Determine the [X, Y] coordinate at the center of the cell enclosing the given text.  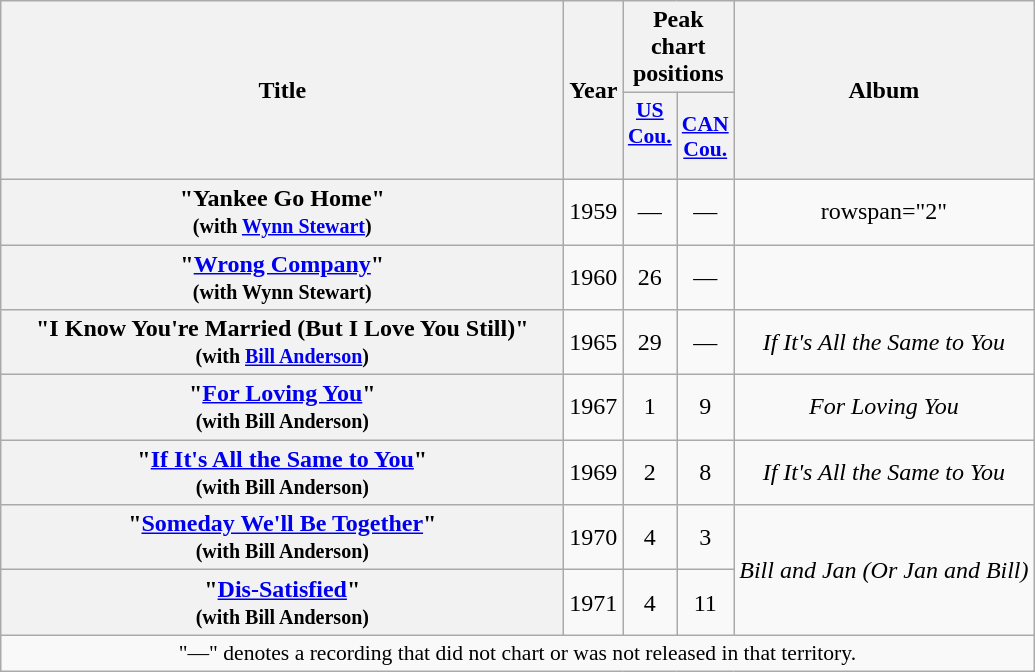
Bill and Jan (Or Jan and Bill) [884, 570]
1967 [594, 408]
Album [884, 90]
3 [706, 538]
Peak chartpositions [678, 47]
"—" denotes a recording that did not chart or was not released in that territory. [518, 653]
1960 [594, 276]
CANCou. [706, 136]
1969 [594, 472]
1959 [594, 212]
1965 [594, 342]
26 [650, 276]
For Loving You [884, 408]
"For Loving You"(with Bill Anderson) [282, 408]
rowspan="2" [884, 212]
1 [650, 408]
8 [706, 472]
29 [650, 342]
Title [282, 90]
"Yankee Go Home"(with Wynn Stewart) [282, 212]
"Someday We'll Be Together"(with Bill Anderson) [282, 538]
"Dis-Satisfied"(with Bill Anderson) [282, 602]
9 [706, 408]
USCou. [650, 136]
"Wrong Company"(with Wynn Stewart) [282, 276]
"If It's All the Same to You"(with Bill Anderson) [282, 472]
2 [650, 472]
"I Know You're Married (But I Love You Still)"(with Bill Anderson) [282, 342]
1970 [594, 538]
1971 [594, 602]
11 [706, 602]
Year [594, 90]
